Detect which cell encompasses the target text, then output its (x, y) center coordinate. 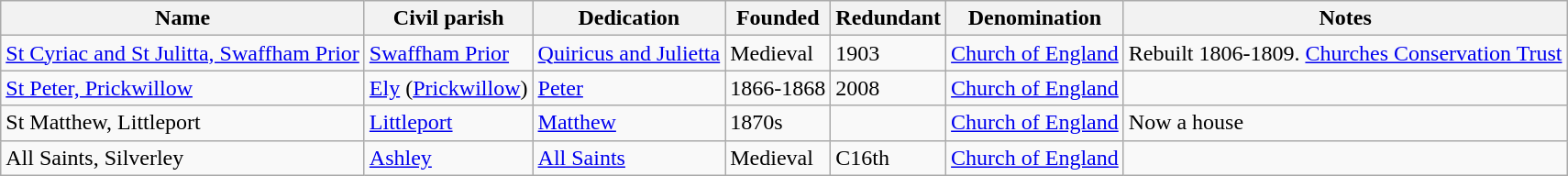
Quiricus and Julietta (629, 53)
Rebuilt 1806-1809. Churches Conservation Trust (1345, 53)
Civil parish (448, 18)
All Saints (629, 158)
Founded (778, 18)
All Saints, Silverley (183, 158)
1903 (889, 53)
Name (183, 18)
Redundant (889, 18)
Notes (1345, 18)
Littleport (448, 123)
Swaffham Prior (448, 53)
St Peter, Prickwillow (183, 88)
C16th (889, 158)
St Matthew, Littleport (183, 123)
2008 (889, 88)
St Cyriac and St Julitta, Swaffham Prior (183, 53)
1866-1868 (778, 88)
Ely (Prickwillow) (448, 88)
Ashley (448, 158)
Peter (629, 88)
1870s (778, 123)
Now a house (1345, 123)
Matthew (629, 123)
Dedication (629, 18)
Denomination (1035, 18)
